Scan for the cell matching the given text and deliver its (x, y) coordinate at center. 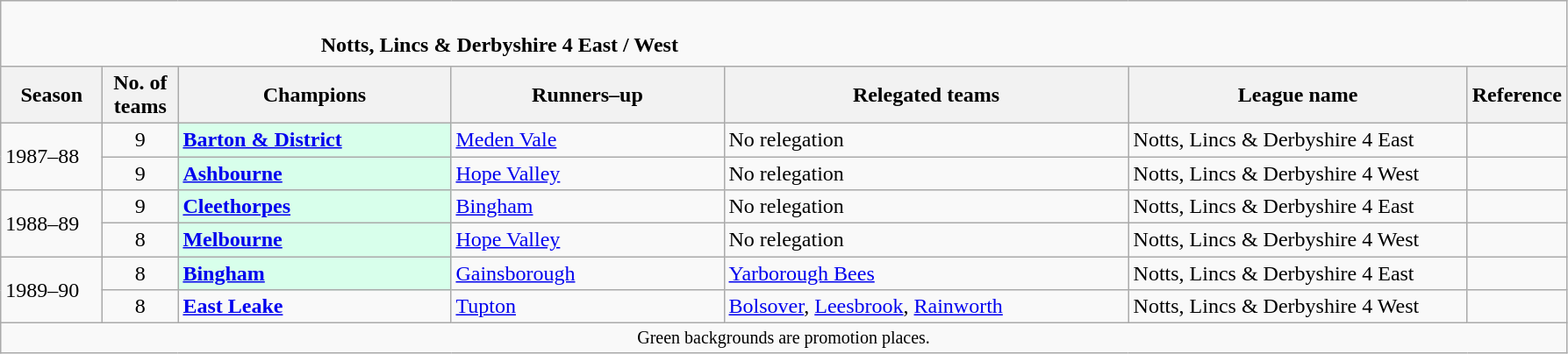
League name (1298, 95)
East Leake (314, 307)
Cleethorpes (314, 207)
Melbourne (314, 240)
Bolsover, Leesbrook, Rainworth (927, 307)
Runners–up (588, 95)
Yarborough Bees (927, 273)
Meden Vale (588, 139)
Barton & District (314, 139)
1988–89 (52, 223)
Champions (314, 95)
Reference (1516, 95)
1989–90 (52, 290)
Ashbourne (314, 173)
Green backgrounds are promotion places. (784, 338)
Relegated teams (927, 95)
Season (52, 95)
Gainsborough (588, 273)
Tupton (588, 307)
No. of teams (140, 95)
1987–88 (52, 156)
